From the cell containing the given text, extract its center point as (x, y) coordinate. 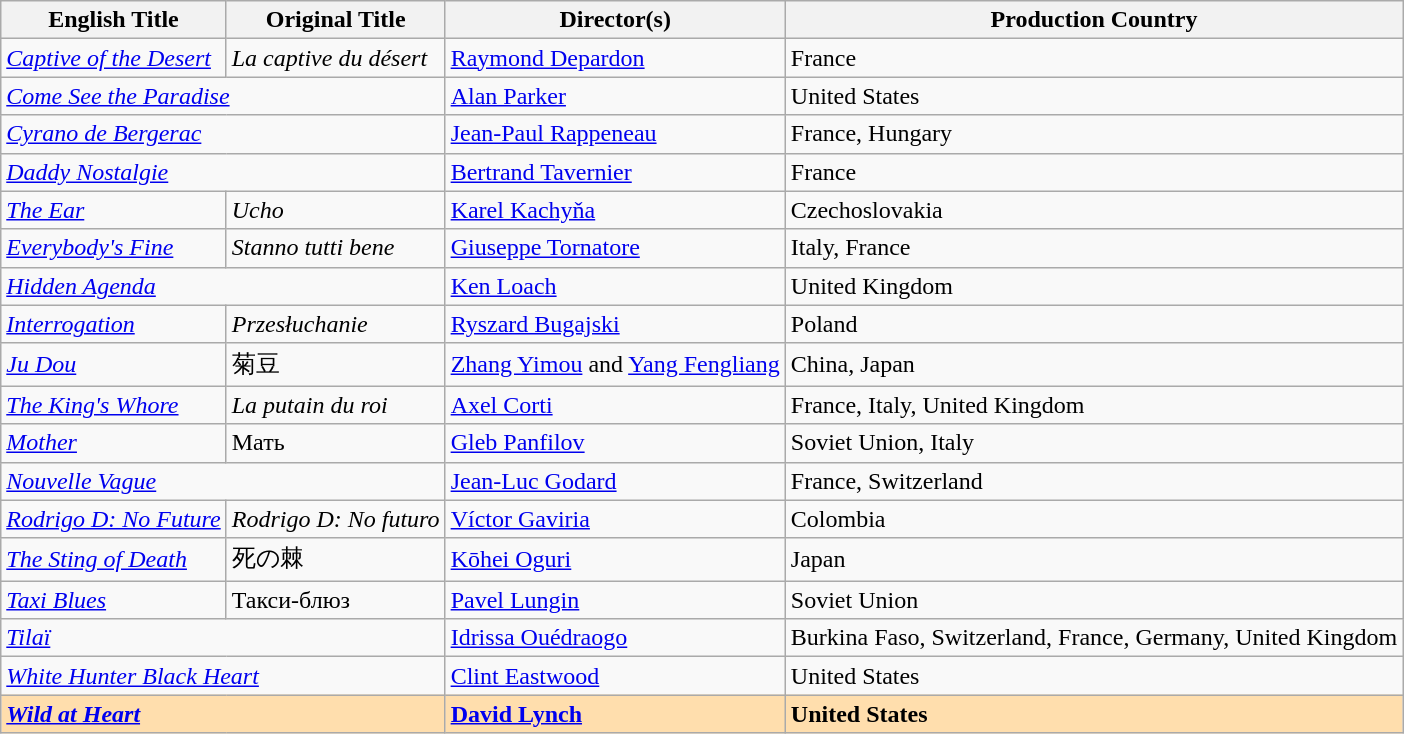
Idrissa Ouédraogo (615, 638)
Jean-Luc Godard (615, 481)
United Kingdom (1094, 286)
Jean-Paul Rappeneau (615, 134)
Mother (114, 443)
Poland (1094, 324)
Giuseppe Tornatore (615, 248)
Stanno tutti bene (336, 248)
Такси-блюз (336, 600)
La putain du roi (336, 405)
Víctor Gaviria (615, 519)
David Lynch (615, 714)
Nouvelle Vague (223, 481)
Captive of the Desert (114, 58)
Taxi Blues (114, 600)
Rodrigo D: No Future (114, 519)
Soviet Union, Italy (1094, 443)
The Sting of Death (114, 560)
France, Italy, United Kingdom (1094, 405)
Gleb Panfilov (615, 443)
The Ear (114, 210)
Production Country (1094, 20)
Ken Loach (615, 286)
Everybody's Fine (114, 248)
Ju Dou (114, 364)
Wild at Heart (223, 714)
China, Japan (1094, 364)
Zhang Yimou and Yang Fengliang (615, 364)
菊豆 (336, 364)
Cyrano de Bergerac (223, 134)
Burkina Faso, Switzerland, France, Germany, United Kingdom (1094, 638)
Rodrigo D: No futuro (336, 519)
France, Hungary (1094, 134)
White Hunter Black Heart (223, 676)
Czechoslovakia (1094, 210)
Мать (336, 443)
Ryszard Bugajski (615, 324)
Original Title (336, 20)
Kōhei Oguri (615, 560)
Interrogation (114, 324)
France, Switzerland (1094, 481)
Hidden Agenda (223, 286)
Director(s) (615, 20)
Tilaï (223, 638)
Przesłuchanie (336, 324)
Alan Parker (615, 96)
Axel Corti (615, 405)
Pavel Lungin (615, 600)
Colombia (1094, 519)
Soviet Union (1094, 600)
Daddy Nostalgie (223, 172)
Ucho (336, 210)
Clint Eastwood (615, 676)
Bertrand Tavernier (615, 172)
Karel Kachyňa (615, 210)
死の棘 (336, 560)
English Title (114, 20)
Raymond Depardon (615, 58)
Come See the Paradise (223, 96)
Japan (1094, 560)
The King's Whore (114, 405)
La captive du désert (336, 58)
Italy, France (1094, 248)
